Provide the (X, Y) coordinate of the cell's center where the given text is located.  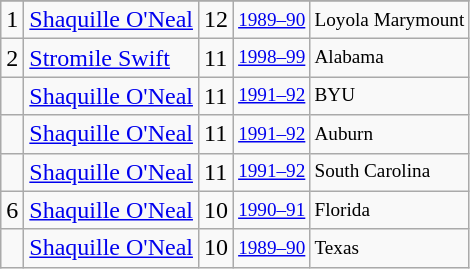
Alabama (390, 58)
12 (216, 20)
Loyola Marymount (390, 20)
BYU (390, 96)
Texas (390, 248)
Auburn (390, 134)
1 (12, 20)
1990–91 (272, 210)
1998–99 (272, 58)
2 (12, 58)
South Carolina (390, 172)
6 (12, 210)
Florida (390, 210)
Stromile Swift (112, 58)
